Return (X, Y) of the center of cell containing provided text 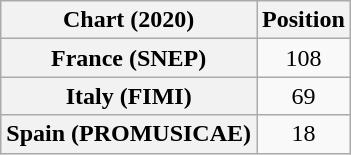
Spain (PROMUSICAE) (129, 134)
18 (304, 134)
Chart (2020) (129, 20)
France (SNEP) (129, 58)
Italy (FIMI) (129, 96)
108 (304, 58)
69 (304, 96)
Position (304, 20)
